Determine the (X, Y) coordinate at the center of the cell enclosing the given text.  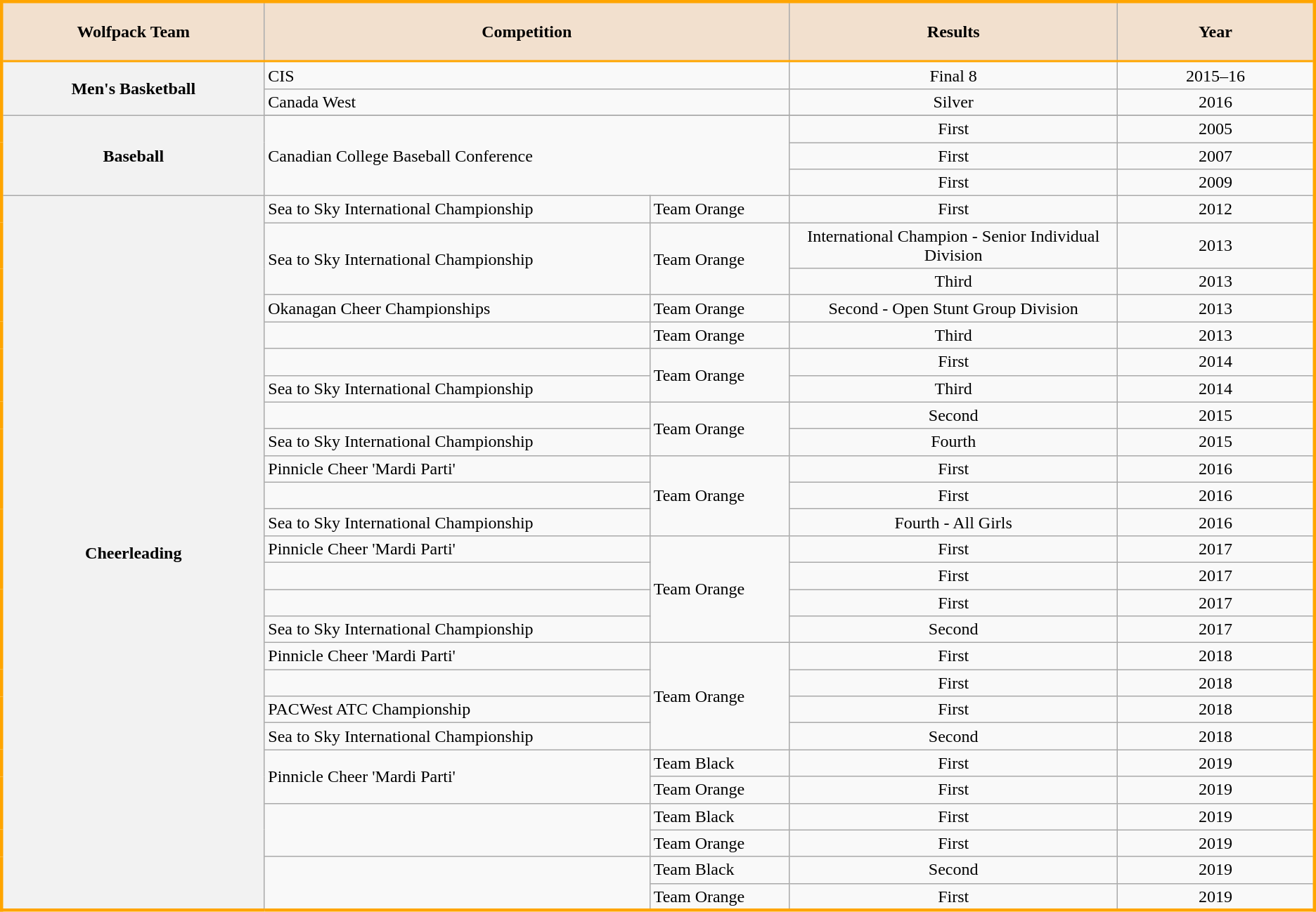
2012 (1216, 209)
Final 8 (953, 76)
Fourth - All Girls (953, 522)
Fourth (953, 442)
Results (953, 31)
PACWest ATC Championship (457, 710)
Second - Open Stunt Group Division (953, 308)
Cheerleading (133, 554)
2005 (1216, 129)
Year (1216, 31)
Men's Basketball (133, 89)
CIS (527, 76)
2009 (1216, 183)
International Champion - Senior Individual Division (953, 246)
Baseball (133, 155)
Okanagan Cheer Championships (457, 308)
2007 (1216, 155)
Competition (527, 31)
Canadian College Baseball Conference (527, 155)
2015–16 (1216, 76)
Canada West (527, 102)
Wolfpack Team (133, 31)
Silver (953, 102)
